Return the [X, Y] coordinate for the center point of the cell that contains the specified text.  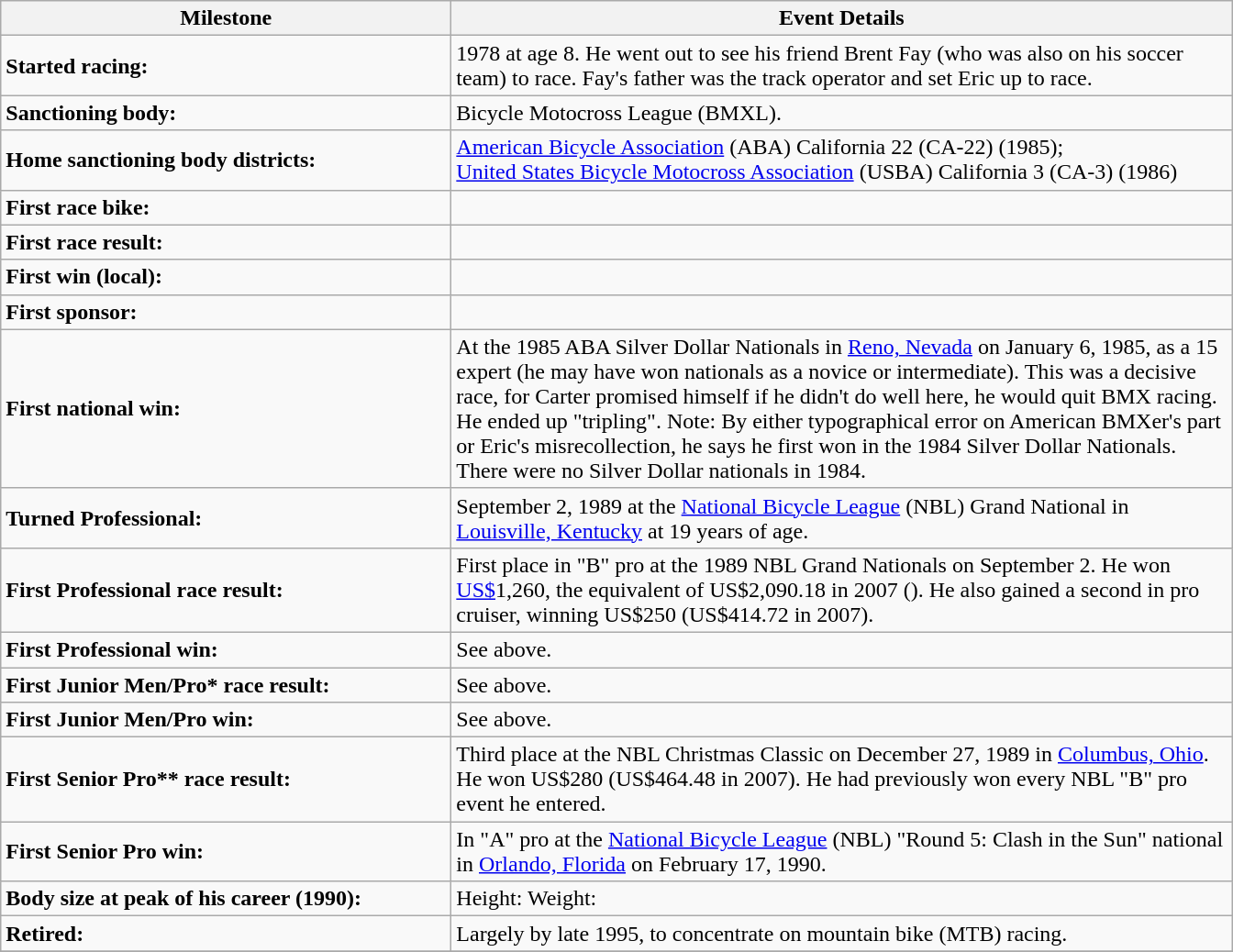
Milestone [226, 18]
First Junior Men/Pro win: [226, 720]
First Junior Men/Pro* race result: [226, 685]
First Professional race result: [226, 590]
First race bike: [226, 207]
First Senior Pro** race result: [226, 780]
First race result: [226, 242]
Height: Weight: [842, 899]
Largely by late 1995, to concentrate on mountain bike (MTB) racing. [842, 934]
Started racing: [226, 66]
First win (local): [226, 277]
First sponsor: [226, 312]
First Senior Pro win: [226, 851]
Body size at peak of his career (1990): [226, 899]
Event Details [842, 18]
First Professional win: [226, 649]
September 2, 1989 at the National Bicycle League (NBL) Grand National in Louisville, Kentucky at 19 years of age. [842, 517]
American Bicycle Association (ABA) California 22 (CA-22) (1985); United States Bicycle Motocross Association (USBA) California 3 (CA-3) (1986) [842, 160]
Home sanctioning body districts: [226, 160]
Bicycle Motocross League (BMXL). [842, 113]
First national win: [226, 409]
Retired: [226, 934]
Sanctioning body: [226, 113]
In "A" pro at the National Bicycle League (NBL) "Round 5: Clash in the Sun" national in Orlando, Florida on February 17, 1990. [842, 851]
Turned Professional: [226, 517]
